Identify which cell holds the provided text, then report its [x, y] central coordinate. 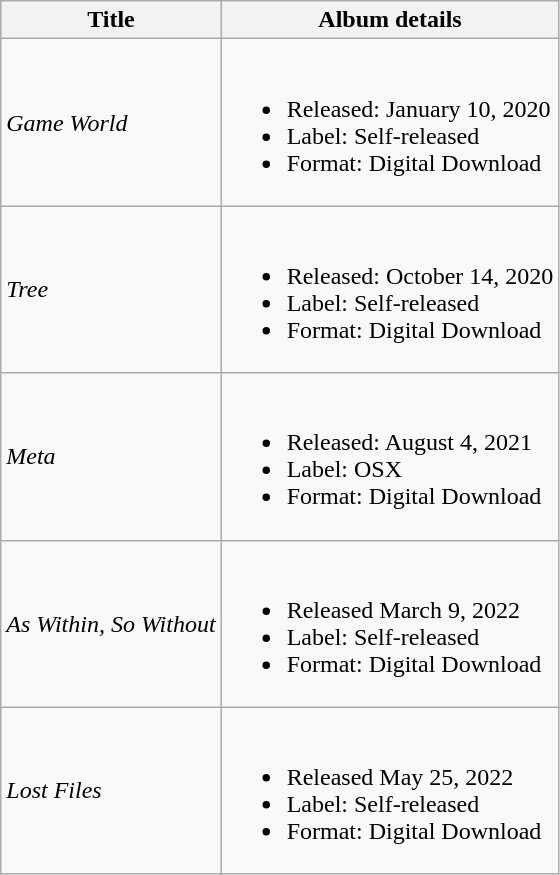
As Within, So Without [111, 624]
Lost Files [111, 790]
Game World [111, 122]
Title [111, 20]
Released March 9, 2022Label: Self-releasedFormat: Digital Download [390, 624]
Album details [390, 20]
Tree [111, 290]
Meta [111, 456]
Released: August 4, 2021Label: OSXFormat: Digital Download [390, 456]
Released: October 14, 2020Label: Self-releasedFormat: Digital Download [390, 290]
Released May 25, 2022Label: Self-releasedFormat: Digital Download [390, 790]
Released: January 10, 2020Label: Self-releasedFormat: Digital Download [390, 122]
